Find where the given text appears and provide that cell's center as (X, Y) coordinate. 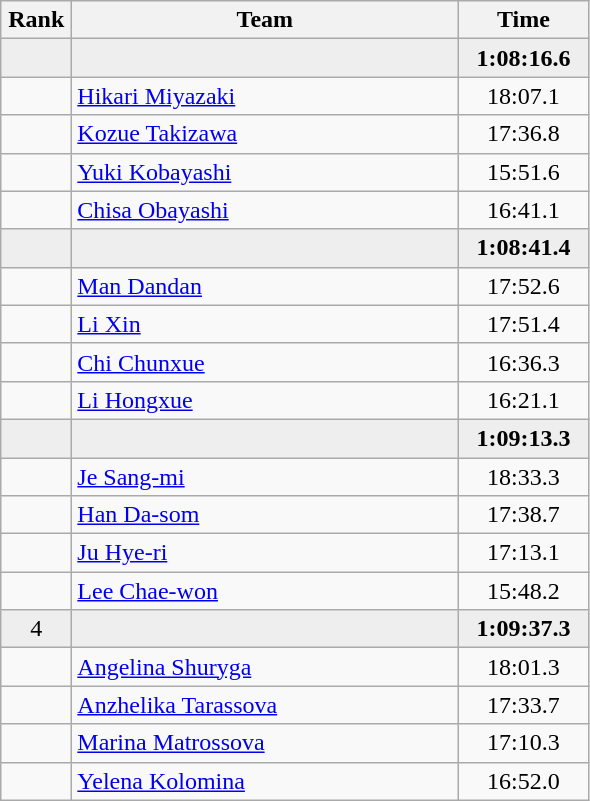
17:38.7 (524, 515)
17:33.7 (524, 705)
Ju Hye-ri (265, 553)
Marina Matrossova (265, 743)
Yuki Kobayashi (265, 172)
Han Da-som (265, 515)
Kozue Takizawa (265, 134)
1:09:13.3 (524, 438)
Anzhelika Tarassova (265, 705)
Team (265, 20)
17:10.3 (524, 743)
16:36.3 (524, 362)
18:33.3 (524, 477)
16:21.1 (524, 400)
Chi Chunxue (265, 362)
15:48.2 (524, 591)
4 (36, 629)
18:07.1 (524, 96)
17:13.1 (524, 553)
16:41.1 (524, 210)
17:51.4 (524, 324)
18:01.3 (524, 667)
Yelena Kolomina (265, 781)
Rank (36, 20)
Je Sang-mi (265, 477)
1:08:41.4 (524, 248)
Lee Chae-won (265, 591)
Li Xin (265, 324)
1:08:16.6 (524, 58)
17:52.6 (524, 286)
16:52.0 (524, 781)
17:36.8 (524, 134)
Li Hongxue (265, 400)
Time (524, 20)
Chisa Obayashi (265, 210)
Angelina Shuryga (265, 667)
Man Dandan (265, 286)
15:51.6 (524, 172)
Hikari Miyazaki (265, 96)
1:09:37.3 (524, 629)
